Locate the cell with the specified text and output its (X, Y) center coordinate. 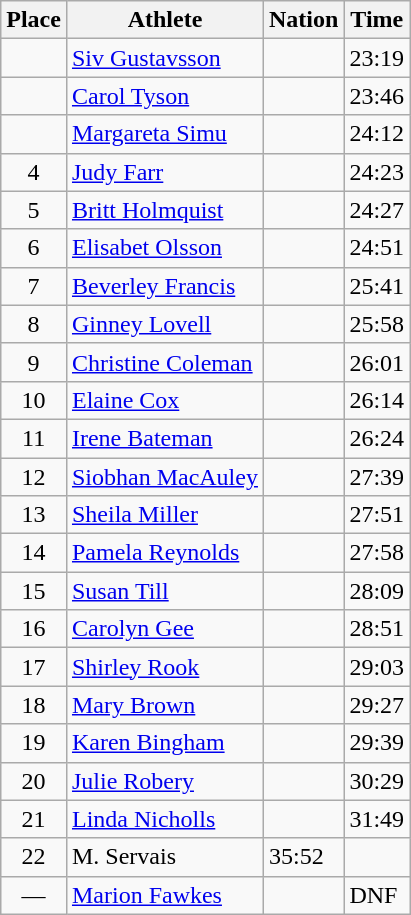
8 (34, 324)
24:51 (377, 248)
24:27 (377, 210)
Athlete (164, 20)
DNF (377, 895)
20 (34, 781)
Nation (303, 20)
31:49 (377, 819)
26:01 (377, 362)
6 (34, 248)
35:52 (303, 857)
14 (34, 553)
Beverley Francis (164, 286)
27:51 (377, 515)
Ginney Lovell (164, 324)
— (34, 895)
13 (34, 515)
9 (34, 362)
Shirley Rook (164, 667)
Elisabet Olsson (164, 248)
25:41 (377, 286)
16 (34, 629)
4 (34, 172)
Siv Gustavsson (164, 58)
28:51 (377, 629)
29:03 (377, 667)
28:09 (377, 591)
24:23 (377, 172)
23:19 (377, 58)
Linda Nicholls (164, 819)
27:58 (377, 553)
Time (377, 20)
24:12 (377, 134)
17 (34, 667)
Britt Holmquist (164, 210)
Siobhan MacAuley (164, 477)
30:29 (377, 781)
Carolyn Gee (164, 629)
5 (34, 210)
21 (34, 819)
18 (34, 705)
Karen Bingham (164, 743)
Irene Bateman (164, 438)
Elaine Cox (164, 400)
26:24 (377, 438)
11 (34, 438)
15 (34, 591)
Marion Fawkes (164, 895)
Julie Robery (164, 781)
27:39 (377, 477)
M. Servais (164, 857)
Mary Brown (164, 705)
Sheila Miller (164, 515)
26:14 (377, 400)
10 (34, 400)
19 (34, 743)
Carol Tyson (164, 96)
25:58 (377, 324)
Place (34, 20)
7 (34, 286)
Susan Till (164, 591)
29:39 (377, 743)
Judy Farr (164, 172)
12 (34, 477)
Margareta Simu (164, 134)
23:46 (377, 96)
22 (34, 857)
Pamela Reynolds (164, 553)
Christine Coleman (164, 362)
29:27 (377, 705)
